Output the [x, y] coordinate of the center of the cell containing the given text.  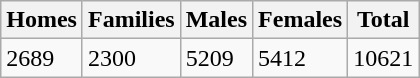
Families [131, 20]
10621 [384, 58]
Males [216, 20]
Homes [42, 20]
Females [300, 20]
2689 [42, 58]
Total [384, 20]
5209 [216, 58]
2300 [131, 58]
5412 [300, 58]
